Determine the [x, y] coordinate at the center of the cell enclosing the given text.  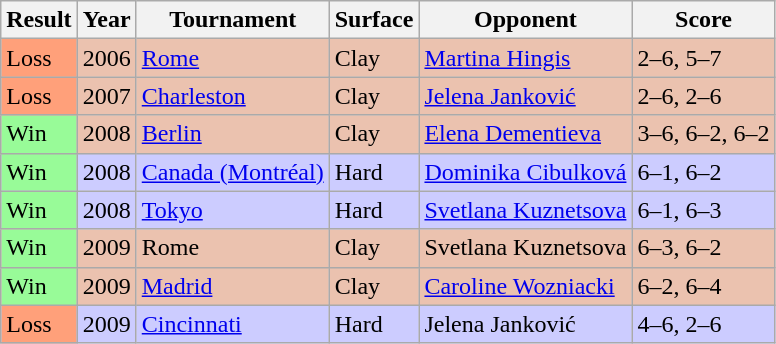
Tournament [232, 20]
Elena Dementieva [526, 134]
4–6, 2–6 [704, 324]
Caroline Wozniacki [526, 286]
Opponent [526, 20]
6–2, 6–4 [704, 286]
2006 [106, 58]
Martina Hingis [526, 58]
2–6, 5–7 [704, 58]
2–6, 2–6 [704, 96]
6–3, 6–2 [704, 248]
Tokyo [232, 210]
Result [39, 20]
Berlin [232, 134]
Cincinnati [232, 324]
3–6, 6–2, 6–2 [704, 134]
Surface [374, 20]
6–1, 6–3 [704, 210]
6–1, 6–2 [704, 172]
Charleston [232, 96]
Score [704, 20]
Year [106, 20]
Dominika Cibulková [526, 172]
Canada (Montréal) [232, 172]
2007 [106, 96]
Madrid [232, 286]
